For the text-containing cell, return its midpoint in (X, Y) coordinate format. 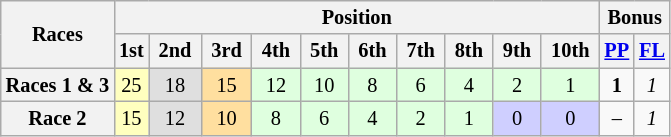
9th (517, 51)
5th (324, 51)
Bonus (635, 17)
2nd (176, 51)
Position (356, 17)
Races (58, 34)
4th (276, 51)
6th (372, 51)
8th (469, 51)
Races 1 & 3 (58, 85)
Race 2 (58, 118)
FL (652, 51)
7th (420, 51)
1st (132, 51)
25 (132, 85)
18 (176, 85)
3rd (226, 51)
PP (618, 51)
10th (570, 51)
– (618, 118)
